For the text-containing cell, return its midpoint in [X, Y] coordinate format. 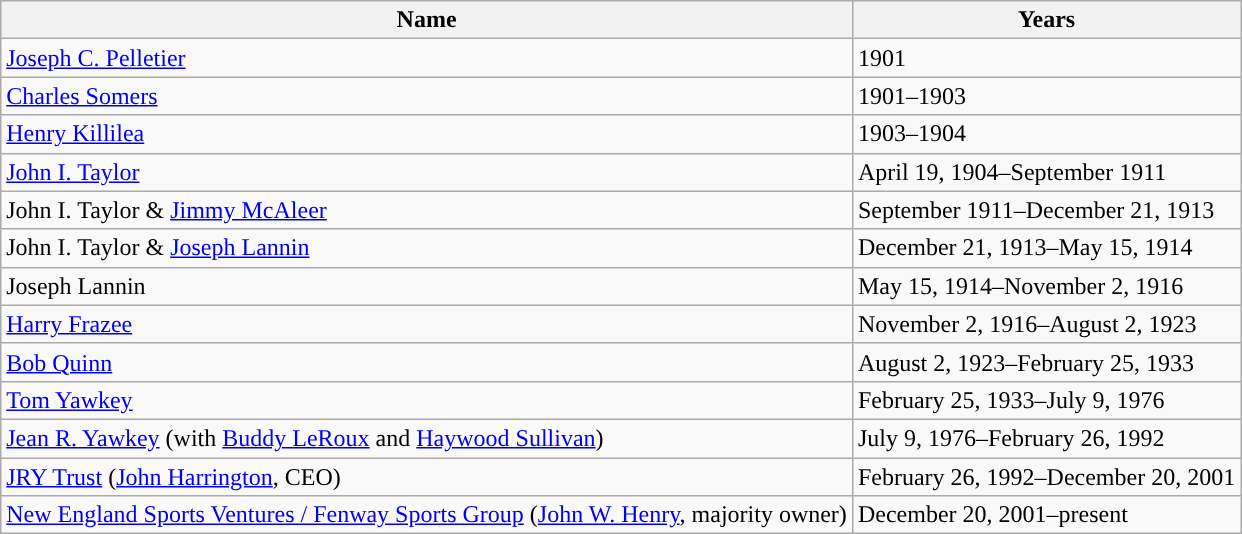
November 2, 1916–August 2, 1923 [1046, 324]
Bob Quinn [427, 362]
February 26, 1992–December 20, 2001 [1046, 477]
September 1911–December 21, 1913 [1046, 210]
John I. Taylor & Joseph Lannin [427, 248]
December 21, 1913–May 15, 1914 [1046, 248]
Name [427, 20]
Harry Frazee [427, 324]
Years [1046, 20]
Tom Yawkey [427, 400]
John I. Taylor [427, 172]
1901–1903 [1046, 96]
April 19, 1904–September 1911 [1046, 172]
Joseph C. Pelletier [427, 58]
Jean R. Yawkey (with Buddy LeRoux and Haywood Sullivan) [427, 438]
December 20, 2001–present [1046, 515]
February 25, 1933–July 9, 1976 [1046, 400]
May 15, 1914–November 2, 1916 [1046, 286]
Joseph Lannin [427, 286]
July 9, 1976–February 26, 1992 [1046, 438]
August 2, 1923–February 25, 1933 [1046, 362]
John I. Taylor & Jimmy McAleer [427, 210]
Charles Somers [427, 96]
JRY Trust (John Harrington, CEO) [427, 477]
1901 [1046, 58]
1903–1904 [1046, 134]
Henry Killilea [427, 134]
New England Sports Ventures / Fenway Sports Group (John W. Henry, majority owner) [427, 515]
